Capture the cell that displays the provided text and extract its (x, y) central coordinate. 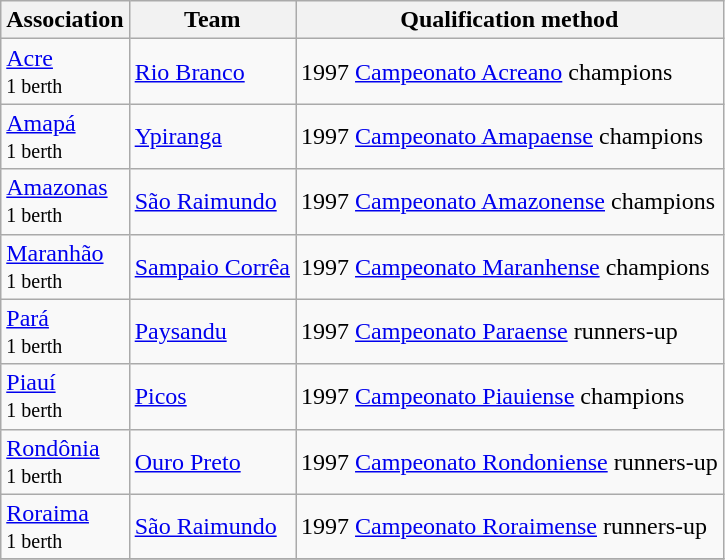
1997 Campeonato Amapaense champions (510, 136)
Piauí1 berth (65, 396)
Maranhão1 berth (65, 266)
1997 Campeonato Roraimense runners-up (510, 526)
Association (65, 20)
1997 Campeonato Rondoniense runners-up (510, 462)
Rio Branco (212, 72)
1997 Campeonato Acreano champions (510, 72)
Pará1 berth (65, 332)
Sampaio Corrêa (212, 266)
1997 Campeonato Paraense runners-up (510, 332)
Paysandu (212, 332)
Ouro Preto (212, 462)
Team (212, 20)
1997 Campeonato Amazonense champions (510, 202)
Roraima1 berth (65, 526)
Qualification method (510, 20)
Picos (212, 396)
1997 Campeonato Piauiense champions (510, 396)
Amazonas1 berth (65, 202)
1997 Campeonato Maranhense champions (510, 266)
Acre1 berth (65, 72)
Rondônia1 berth (65, 462)
Ypiranga (212, 136)
Amapá1 berth (65, 136)
